Detect which cell encompasses the target text, then output its (X, Y) center coordinate. 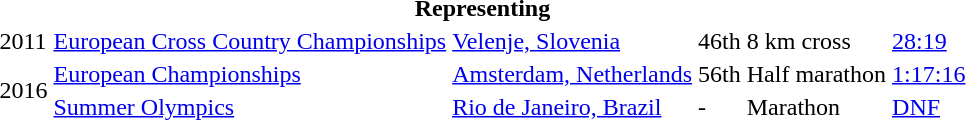
Velenje, Slovenia (572, 41)
Amsterdam, Netherlands (572, 74)
8 km cross (816, 41)
European Cross Country Championships (250, 41)
Half marathon (816, 74)
46th (720, 41)
European Championships (250, 74)
56th (720, 74)
